Return the (x, y) coordinate for the center point of the cell that contains the specified text.  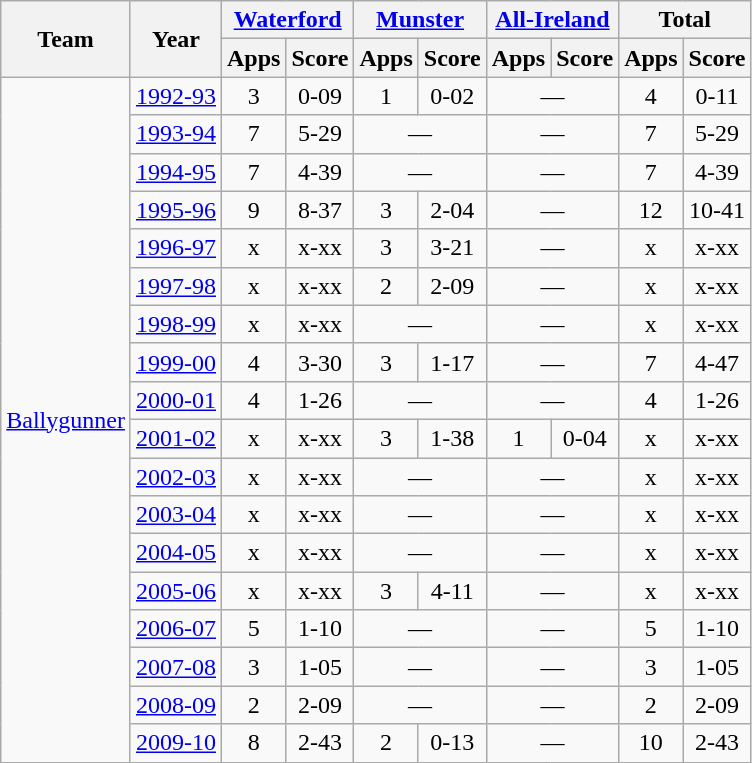
1995-96 (176, 210)
12 (651, 210)
1998-99 (176, 324)
1996-97 (176, 248)
Ballygunner (66, 420)
1992-93 (176, 96)
1994-95 (176, 172)
0-09 (320, 96)
2006-07 (176, 629)
2004-05 (176, 553)
2001-02 (176, 438)
2-04 (452, 210)
All-Ireland (552, 20)
0-11 (717, 96)
2002-03 (176, 477)
4-47 (717, 362)
Waterford (288, 20)
Team (66, 39)
0-13 (452, 743)
2008-09 (176, 705)
10-41 (717, 210)
2007-08 (176, 667)
2000-01 (176, 400)
2005-06 (176, 591)
8 (254, 743)
9 (254, 210)
0-04 (585, 438)
3-30 (320, 362)
Year (176, 39)
10 (651, 743)
1999-00 (176, 362)
1-38 (452, 438)
3-21 (452, 248)
Total (685, 20)
1-17 (452, 362)
4-11 (452, 591)
8-37 (320, 210)
1993-94 (176, 134)
Munster (420, 20)
0-02 (452, 96)
1997-98 (176, 286)
2003-04 (176, 515)
2009-10 (176, 743)
